Capture the cell that displays the provided text and extract its [x, y] central coordinate. 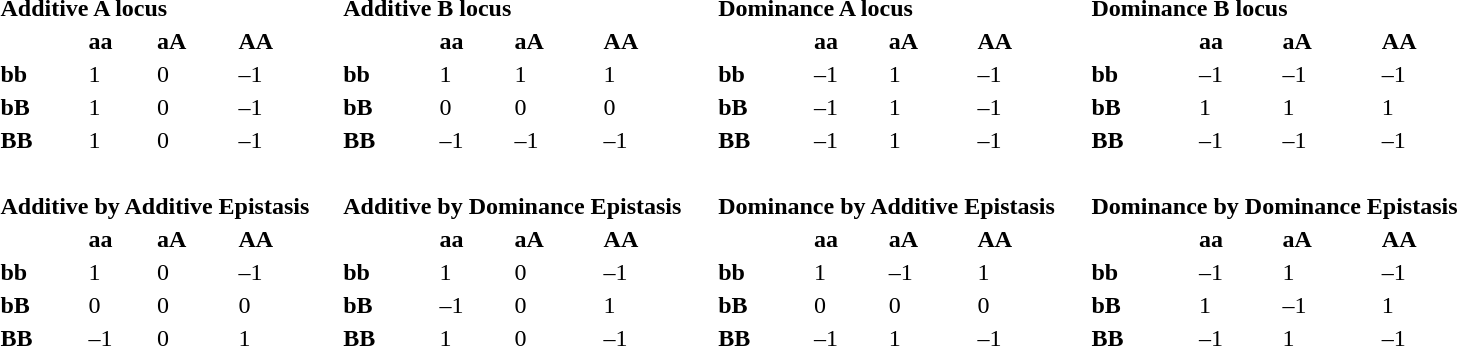
Dominance by Additive Epistasis [902, 206]
Additive by Dominance Epistasis [528, 206]
